Output the [x, y] coordinate of the center of the cell containing the given text.  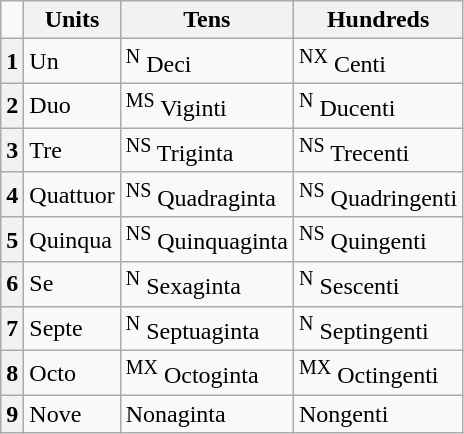
Un [72, 62]
3 [12, 150]
Duo [72, 106]
5 [12, 240]
1 [12, 62]
8 [12, 374]
6 [12, 284]
NS Triginta [206, 150]
Quinqua [72, 240]
Se [72, 284]
MX Octingenti [378, 374]
7 [12, 328]
2 [12, 106]
N Deci [206, 62]
N Septingenti [378, 328]
MS Viginti [206, 106]
NS Quadringenti [378, 194]
N Sescenti [378, 284]
Tre [72, 150]
Quattuor [72, 194]
Units [72, 20]
9 [12, 414]
Octo [72, 374]
NX Centi [378, 62]
NS Quinquaginta [206, 240]
N Septuaginta [206, 328]
MX Octoginta [206, 374]
Nove [72, 414]
NS Trecenti [378, 150]
N Ducenti [378, 106]
Hundreds [378, 20]
NS Quingenti [378, 240]
Nonaginta [206, 414]
N Sexaginta [206, 284]
Septe [72, 328]
4 [12, 194]
Nongenti [378, 414]
Tens [206, 20]
NS Quadraginta [206, 194]
